Find where the given text appears and provide that cell's center as [X, Y] coordinate. 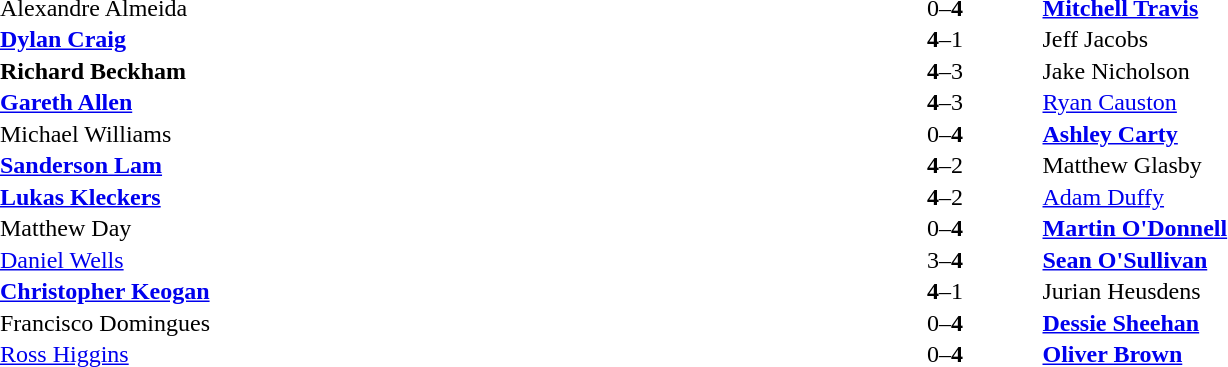
3–4 [944, 260]
